Extract the [X, Y] coordinate from the center of the cell holding the provided text.  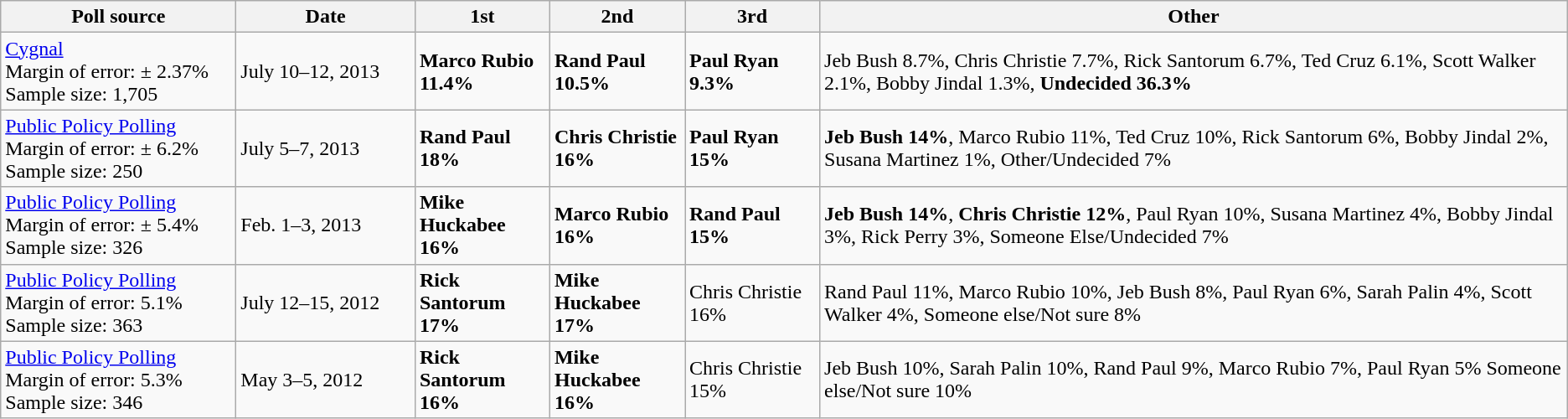
July 12–15, 2012 [326, 303]
3rd [752, 17]
Jeb Bush 14%, Marco Rubio 11%, Ted Cruz 10%, Rick Santorum 6%, Bobby Jindal 2%, Susana Martinez 1%, Other/Undecided 7% [1194, 148]
Public Policy PollingMargin of error: ± 5.4% Sample size: 326 [119, 225]
Mike Huckabee17% [616, 303]
May 3–5, 2012 [326, 380]
Poll source [119, 17]
July 10–12, 2013 [326, 71]
Paul Ryan15% [752, 148]
1st [482, 17]
July 5–7, 2013 [326, 148]
Marco Rubio16% [616, 225]
Rand Paul10.5% [616, 71]
Rand Paul15% [752, 225]
Jeb Bush 14%, Chris Christie 12%, Paul Ryan 10%, Susana Martinez 4%, Bobby Jindal 3%, Rick Perry 3%, Someone Else/Undecided 7% [1194, 225]
Chris Christie15% [752, 380]
Jeb Bush 10%, Sarah Palin 10%, Rand Paul 9%, Marco Rubio 7%, Paul Ryan 5% Someone else/Not sure 10% [1194, 380]
Public Policy PollingMargin of error: 5.3% Sample size: 346 [119, 380]
Rand Paul18% [482, 148]
Public Policy PollingMargin of error: 5.1% Sample size: 363 [119, 303]
2nd [616, 17]
Marco Rubio11.4% [482, 71]
Feb. 1–3, 2013 [326, 225]
Rick Santorum17% [482, 303]
Rick Santorum16% [482, 380]
Paul Ryan9.3% [752, 71]
Other [1194, 17]
Jeb Bush 8.7%, Chris Christie 7.7%, Rick Santorum 6.7%, Ted Cruz 6.1%, Scott Walker 2.1%, Bobby Jindal 1.3%, Undecided 36.3% [1194, 71]
Rand Paul 11%, Marco Rubio 10%, Jeb Bush 8%, Paul Ryan 6%, Sarah Palin 4%, Scott Walker 4%, Someone else/Not sure 8% [1194, 303]
Public Policy PollingMargin of error: ± 6.2% Sample size: 250 [119, 148]
CygnalMargin of error: ± 2.37% Sample size: 1,705 [119, 71]
Date [326, 17]
